Search for the cell housing the specified text and yield its (X, Y) center coordinate. 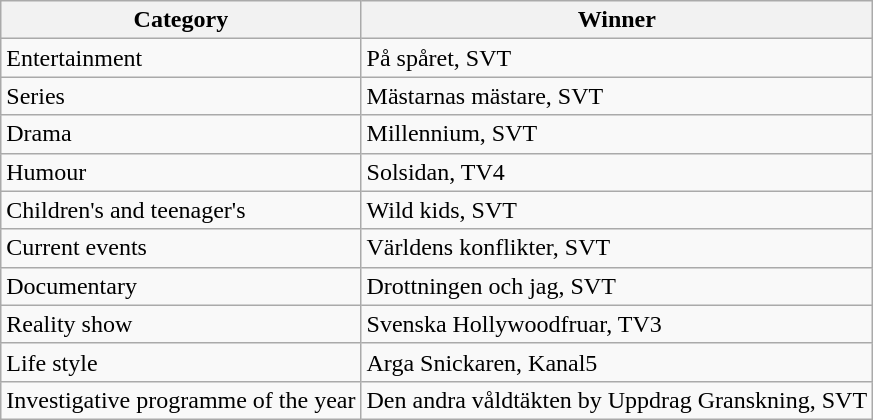
Mästarnas mästare, SVT (617, 96)
Children's and teenager's (181, 210)
Svenska Hollywoodfruar, TV3 (617, 324)
Reality show (181, 324)
Den andra våldtäkten by Uppdrag Granskning, SVT (617, 400)
Winner (617, 20)
Drama (181, 134)
Millennium, SVT (617, 134)
På spåret, SVT (617, 58)
Category (181, 20)
Solsidan, TV4 (617, 172)
Documentary (181, 286)
Life style (181, 362)
Arga Snickaren, Kanal5 (617, 362)
Humour (181, 172)
Drottningen och jag, SVT (617, 286)
Current events (181, 248)
Investigative programme of the year (181, 400)
Wild kids, SVT (617, 210)
Entertainment (181, 58)
Series (181, 96)
Världens konflikter, SVT (617, 248)
